Return the (X, Y) coordinate for the center point of the cell that contains the specified text.  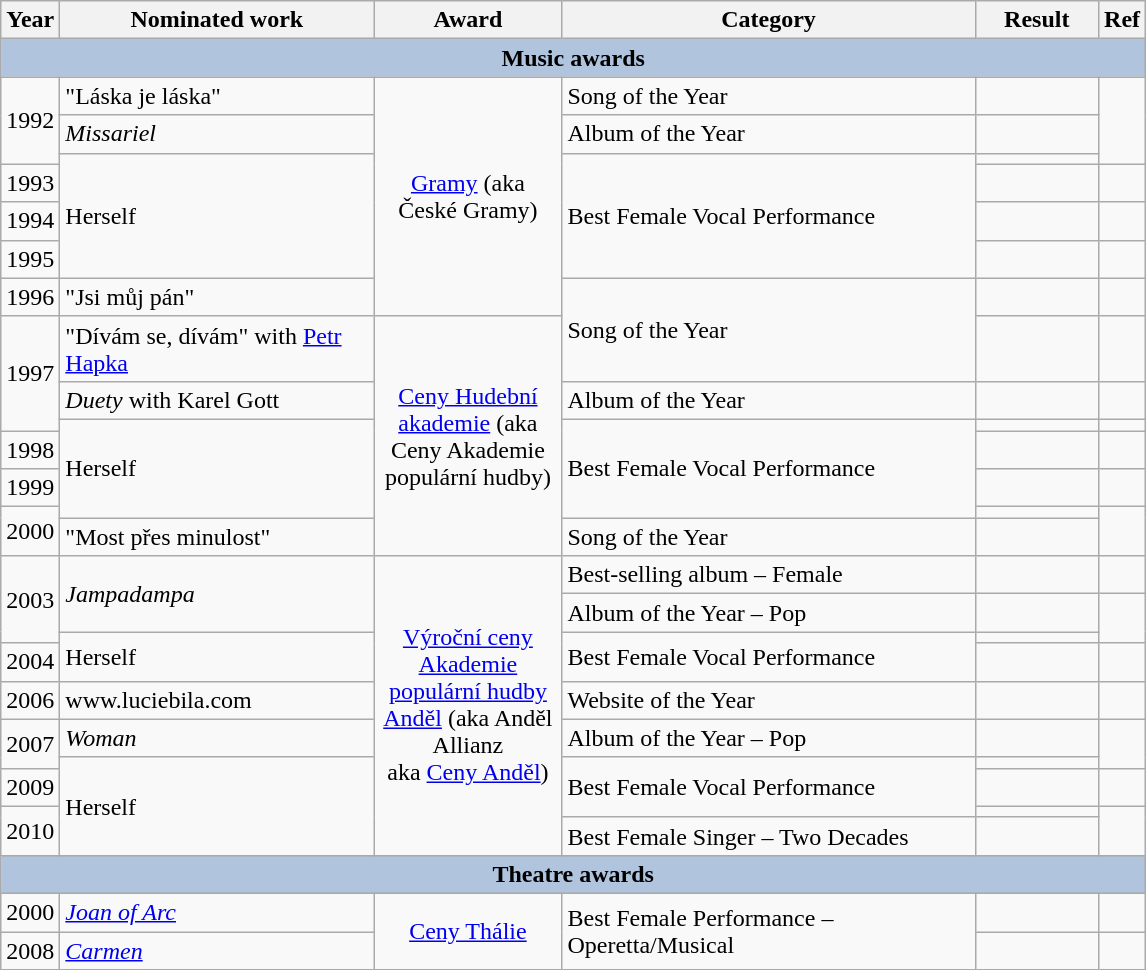
Best-selling album – Female (768, 575)
Award (468, 20)
1992 (30, 120)
2007 (30, 744)
1997 (30, 373)
1998 (30, 449)
Joan of Arc (217, 912)
Best Female Singer – Two Decades (768, 836)
Nominated work (217, 20)
Ref (1122, 20)
1995 (30, 259)
1999 (30, 488)
Duety with Karel Gott (217, 400)
Year (30, 20)
"Láska je láska" (217, 96)
Carmen (217, 951)
Category (768, 20)
www.luciebila.com (217, 700)
Result (1037, 20)
Theatre awards (574, 874)
Ceny Thálie (468, 931)
2004 (30, 662)
Missariel (217, 134)
"Most přes minulost" (217, 537)
2010 (30, 830)
"Dívám se, dívám" with Petr Hapka (217, 348)
Gramy (aka České Gramy) (468, 196)
Výroční ceny Akademie populární hudby Anděl (aka Anděl Allianz aka Ceny Anděl) (468, 706)
1996 (30, 297)
Jampadampa (217, 594)
Best Female Performance – Operetta/Musical (768, 931)
Ceny Hudební akademie (aka Ceny Akademie populární hudby) (468, 436)
"Jsi můj pán" (217, 297)
Website of the Year (768, 700)
2008 (30, 951)
1993 (30, 183)
Woman (217, 738)
2006 (30, 700)
2009 (30, 787)
2003 (30, 600)
1994 (30, 221)
Music awards (574, 58)
